Provide the (X, Y) coordinate of the cell's center where the given text is located.  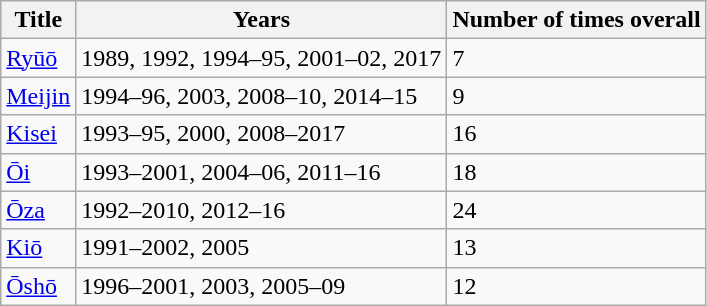
1992–2010, 2012–16 (262, 210)
Ōshō (38, 286)
13 (576, 248)
Kisei (38, 134)
1991–2002, 2005 (262, 248)
9 (576, 96)
1993–95, 2000, 2008–2017 (262, 134)
Ōi (38, 172)
Ōza (38, 210)
1989, 1992, 1994–95, 2001–02, 2017 (262, 58)
1996–2001, 2003, 2005–09 (262, 286)
24 (576, 210)
Meijin (38, 96)
7 (576, 58)
18 (576, 172)
Kiō (38, 248)
16 (576, 134)
Number of times overall (576, 20)
Title (38, 20)
12 (576, 286)
1993–2001, 2004–06, 2011–16 (262, 172)
Ryūō (38, 58)
1994–96, 2003, 2008–10, 2014–15 (262, 96)
Years (262, 20)
